Extract the [X, Y] coordinate from the center of the cell holding the provided text.  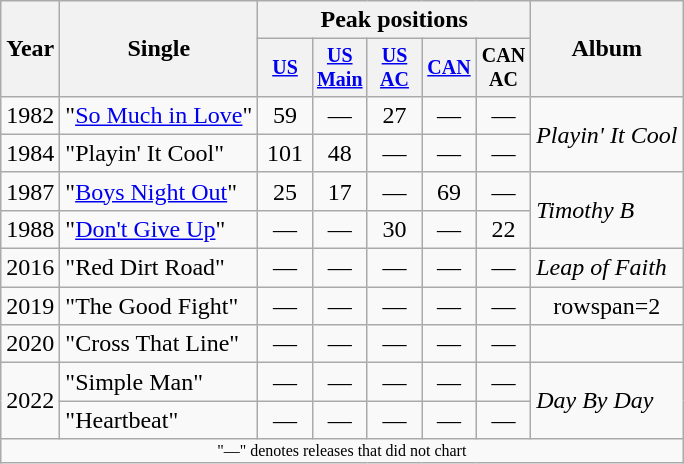
Leap of Faith [607, 268]
2020 [30, 344]
2022 [30, 401]
1982 [30, 115]
1988 [30, 229]
Peak positions [394, 20]
27 [394, 115]
rowspan=2 [607, 306]
"Red Dirt Road" [159, 268]
"Boys Night Out" [159, 191]
"Heartbeat" [159, 420]
2019 [30, 306]
"Don't Give Up" [159, 229]
US [285, 68]
US AC [394, 68]
1987 [30, 191]
"The Good Fight" [159, 306]
"So Much in Love" [159, 115]
25 [285, 191]
22 [503, 229]
Single [159, 49]
"Playin' It Cool" [159, 153]
CAN AC [503, 68]
59 [285, 115]
Day By Day [607, 401]
1984 [30, 153]
Album [607, 49]
48 [340, 153]
Year [30, 49]
"Simple Man" [159, 382]
30 [394, 229]
"Cross That Line" [159, 344]
"—" denotes releases that did not chart [342, 451]
17 [340, 191]
CAN [449, 68]
Timothy B [607, 210]
Playin' It Cool [607, 134]
2016 [30, 268]
101 [285, 153]
US Main [340, 68]
69 [449, 191]
